Find where the given text appears and provide that cell's center as [X, Y] coordinate. 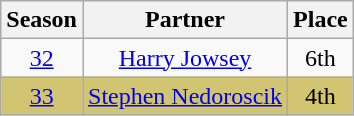
4th [321, 96]
6th [321, 58]
Harry Jowsey [184, 58]
Partner [184, 20]
Stephen Nedoroscik [184, 96]
32 [42, 58]
Season [42, 20]
Place [321, 20]
33 [42, 96]
